From the cell containing the given text, extract its center point as [x, y] coordinate. 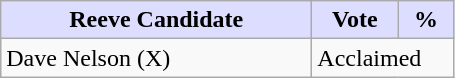
Dave Nelson (X) [156, 58]
Acclaimed [383, 58]
Reeve Candidate [156, 20]
% [426, 20]
Vote [355, 20]
